Determine the [X, Y] coordinate at the center of the cell enclosing the given text.  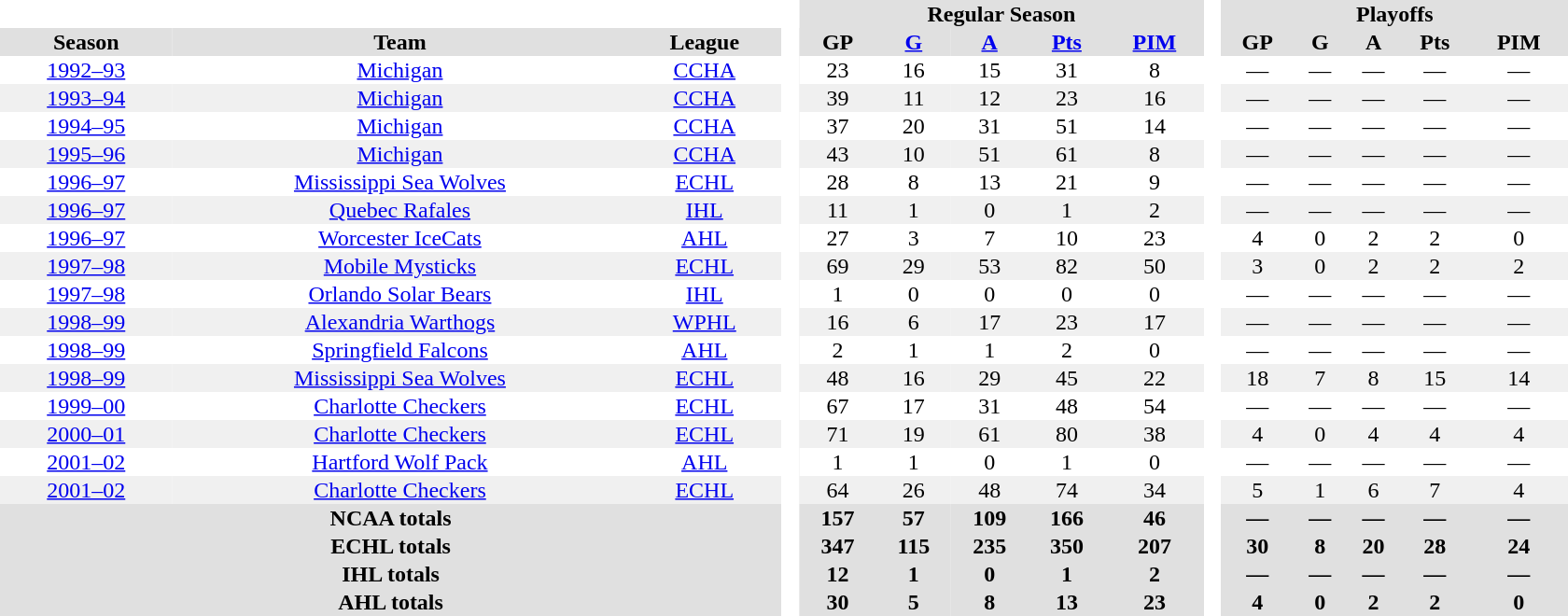
82 [1068, 266]
207 [1154, 546]
Season [86, 42]
109 [989, 518]
Playoffs [1394, 14]
Quebec Rafales [400, 210]
37 [838, 126]
1993–94 [86, 98]
19 [914, 434]
League [704, 42]
1992–93 [86, 70]
53 [989, 266]
46 [1154, 518]
347 [838, 546]
Springfield Falcons [400, 350]
1995–96 [86, 154]
Orlando Solar Bears [400, 294]
24 [1519, 546]
39 [838, 98]
Worcester IceCats [400, 238]
350 [1068, 546]
Alexandria Warthogs [400, 322]
69 [838, 266]
1994–95 [86, 126]
1999–00 [86, 406]
64 [838, 490]
71 [838, 434]
67 [838, 406]
74 [1068, 490]
45 [1068, 378]
22 [1154, 378]
18 [1258, 378]
80 [1068, 434]
9 [1154, 182]
34 [1154, 490]
ECHL totals [390, 546]
21 [1068, 182]
AHL totals [390, 602]
Team [400, 42]
IHL totals [390, 574]
27 [838, 238]
235 [989, 546]
2000–01 [86, 434]
Regular Season [1001, 14]
38 [1154, 434]
50 [1154, 266]
Hartford Wolf Pack [400, 462]
157 [838, 518]
Mobile Mysticks [400, 266]
115 [914, 546]
26 [914, 490]
54 [1154, 406]
WPHL [704, 322]
57 [914, 518]
NCAA totals [390, 518]
43 [838, 154]
166 [1068, 518]
